Find where the given text appears and provide that cell's center as (X, Y) coordinate. 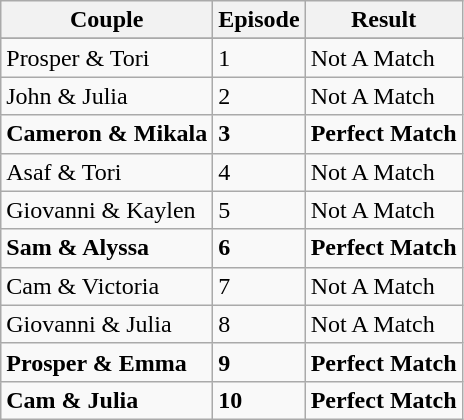
9 (259, 362)
Giovanni & Kaylen (107, 210)
8 (259, 324)
2 (259, 96)
Couple (107, 20)
Giovanni & Julia (107, 324)
Prosper & Tori (107, 58)
1 (259, 58)
5 (259, 210)
3 (259, 134)
6 (259, 248)
4 (259, 172)
Sam & Alyssa (107, 248)
7 (259, 286)
Episode (259, 20)
Asaf & Tori (107, 172)
10 (259, 400)
Result (384, 20)
Cameron & Mikala (107, 134)
Cam & Victoria (107, 286)
John & Julia (107, 96)
Prosper & Emma (107, 362)
Cam & Julia (107, 400)
